From the cell containing the given text, extract its center point as [X, Y] coordinate. 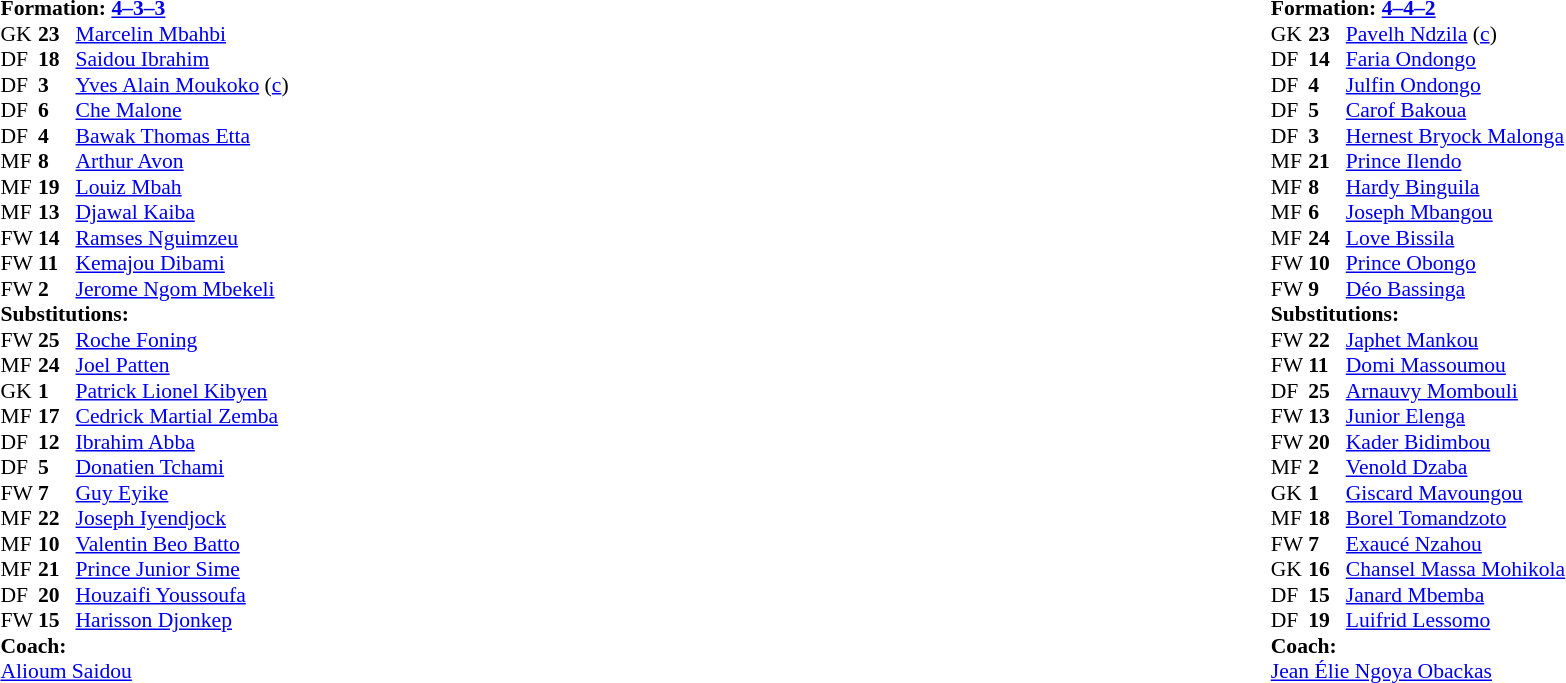
Giscard Mavoungou [1456, 493]
Déo Bassinga [1456, 289]
Junior Elenga [1456, 417]
Exaucé Nzahou [1456, 544]
9 [1327, 289]
Houzaifi Youssoufa [182, 595]
Faria Ondongo [1456, 59]
Cedrick Martial Zemba [182, 417]
Arthur Avon [182, 161]
Borel Tomandzoto [1456, 519]
Ibrahim Abba [182, 442]
Chansel Massa Mohikola [1456, 569]
Julfin Ondongo [1456, 85]
Bawak Thomas Etta [182, 136]
Kader Bidimbou [1456, 442]
Prince Ilendo [1456, 161]
Valentin Beo Batto [182, 544]
Joseph Iyendjock [182, 519]
Janard Mbemba [1456, 595]
Hernest Bryock Malonga [1456, 136]
Hardy Binguila [1456, 187]
Joseph Mbangou [1456, 213]
Arnauvy Mombouli [1456, 391]
Djawal Kaiba [182, 213]
Joel Patten [182, 365]
Carof Bakoua [1456, 111]
Japhet Mankou [1456, 340]
Jerome Ngom Mbekeli [182, 289]
Prince Obongo [1456, 263]
12 [57, 442]
Kemajou Dibami [182, 263]
Ramses Nguimzeu [182, 238]
17 [57, 417]
Yves Alain Moukoko (c) [182, 85]
Louiz Mbah [182, 187]
Patrick Lionel Kibyen [182, 391]
Domi Massoumou [1456, 365]
Marcelin Mbahbi [182, 34]
Pavelh Ndzila (c) [1456, 34]
Guy Eyike [182, 493]
Roche Foning [182, 340]
Che Malone [182, 111]
Donatien Tchami [182, 467]
Saidou Ibrahim [182, 59]
Love Bissila [1456, 238]
Luifrid Lessomo [1456, 621]
Venold Dzaba [1456, 467]
16 [1327, 569]
Harisson Djonkep [182, 621]
Prince Junior Sime [182, 569]
